Return the (X, Y) coordinate for the center point of the cell that contains the specified text.  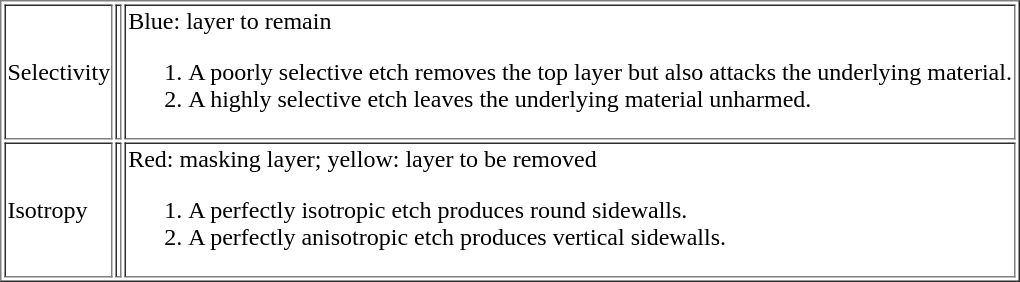
Isotropy (58, 210)
Selectivity (58, 72)
